Search for the cell housing the specified text and yield its [x, y] center coordinate. 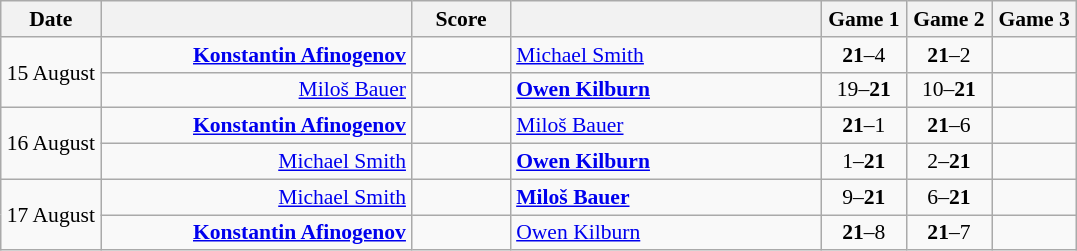
15 August [51, 72]
6–21 [948, 197]
21–8 [864, 233]
Date [51, 19]
10–21 [948, 90]
Score [461, 19]
21–7 [948, 233]
21–4 [864, 55]
17 August [51, 214]
Game 3 [1034, 19]
21–2 [948, 55]
1–21 [864, 162]
19–21 [864, 90]
21–6 [948, 126]
16 August [51, 144]
2–21 [948, 162]
Game 2 [948, 19]
21–1 [864, 126]
Game 1 [864, 19]
9–21 [864, 197]
